Extract the (x, y) coordinate from the center of the cell holding the provided text.  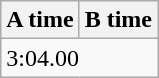
3:04.00 (80, 58)
B time (118, 20)
A time (40, 20)
